Identify which cell holds the provided text, then report its [X, Y] central coordinate. 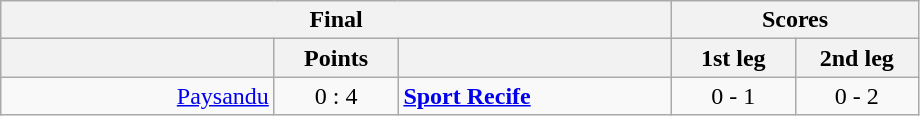
Scores [794, 20]
Paysandu [138, 96]
0 - 2 [857, 96]
Sport Recife [535, 96]
Final [336, 20]
Points [336, 58]
1st leg [733, 58]
2nd leg [857, 58]
0 : 4 [336, 96]
0 - 1 [733, 96]
